Extract the (X, Y) coordinate from the center of the cell holding the provided text.  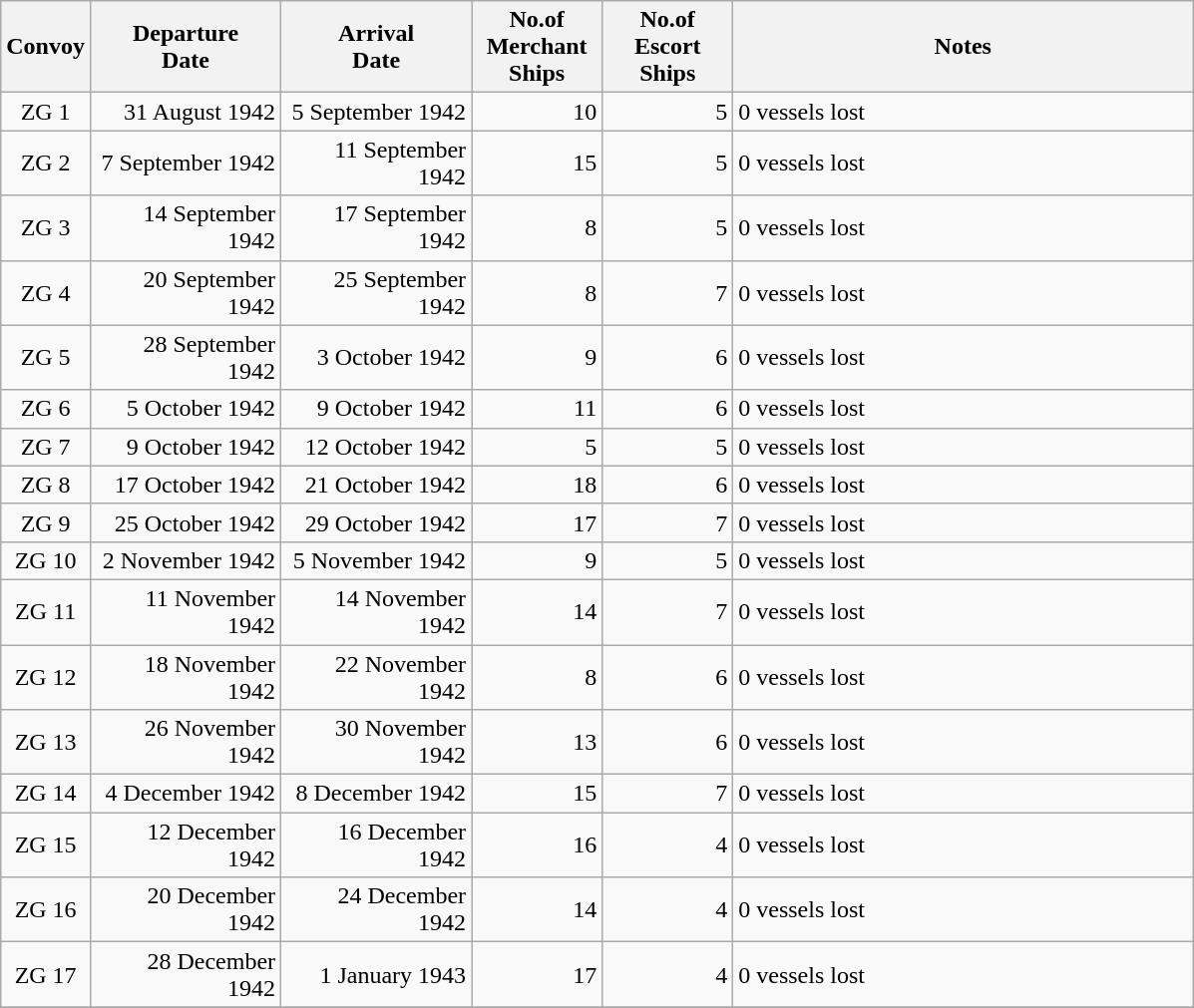
17 October 1942 (186, 485)
ZG 8 (46, 485)
ZG 16 (46, 909)
5 November 1942 (377, 560)
13 (537, 742)
18 November 1942 (186, 676)
Convoy (46, 47)
14 September 1942 (186, 227)
11 September 1942 (377, 164)
ZG 14 (46, 794)
DepartureDate (186, 47)
25 October 1942 (186, 522)
10 (537, 112)
11 (537, 409)
ZG 13 (46, 742)
11 November 1942 (186, 612)
12 December 1942 (186, 845)
No.of Merchant Ships (537, 47)
16 (537, 845)
ZG 2 (46, 164)
ZG 12 (46, 676)
2 November 1942 (186, 560)
26 November 1942 (186, 742)
5 September 1942 (377, 112)
8 December 1942 (377, 794)
24 December 1942 (377, 909)
ZG 17 (46, 975)
4 December 1942 (186, 794)
31 August 1942 (186, 112)
ZG 10 (46, 560)
21 October 1942 (377, 485)
ZG 1 (46, 112)
ZG 15 (46, 845)
No.of Escort Ships (668, 47)
18 (537, 485)
ZG 5 (46, 357)
29 October 1942 (377, 522)
ZG 11 (46, 612)
1 January 1943 (377, 975)
16 December 1942 (377, 845)
Notes (964, 47)
20 December 1942 (186, 909)
17 September 1942 (377, 227)
ZG 6 (46, 409)
30 November 1942 (377, 742)
ArrivalDate (377, 47)
ZG 7 (46, 447)
3 October 1942 (377, 357)
28 September 1942 (186, 357)
22 November 1942 (377, 676)
14 November 1942 (377, 612)
25 September 1942 (377, 293)
ZG 3 (46, 227)
ZG 9 (46, 522)
28 December 1942 (186, 975)
ZG 4 (46, 293)
7 September 1942 (186, 164)
20 September 1942 (186, 293)
12 October 1942 (377, 447)
5 October 1942 (186, 409)
